Provide the [X, Y] coordinate of the cell's center where the given text is located.  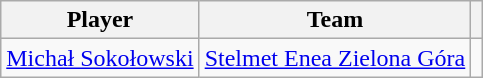
Michał Sokołowski [100, 58]
Player [100, 20]
Stelmet Enea Zielona Góra [335, 58]
Team [335, 20]
